From the cell containing the given text, extract its center point as [X, Y] coordinate. 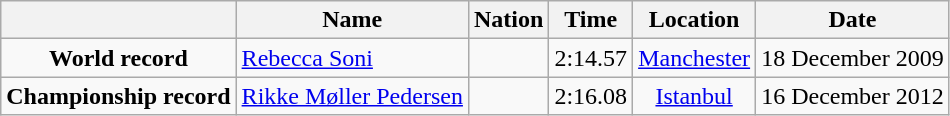
Nation [508, 20]
Name [352, 20]
Location [694, 20]
Manchester [694, 58]
Istanbul [694, 96]
16 December 2012 [853, 96]
2:16.08 [591, 96]
Rikke Møller Pedersen [352, 96]
18 December 2009 [853, 58]
Rebecca Soni [352, 58]
2:14.57 [591, 58]
Championship record [118, 96]
World record [118, 58]
Time [591, 20]
Date [853, 20]
